Return [x, y] of the center of cell containing provided text 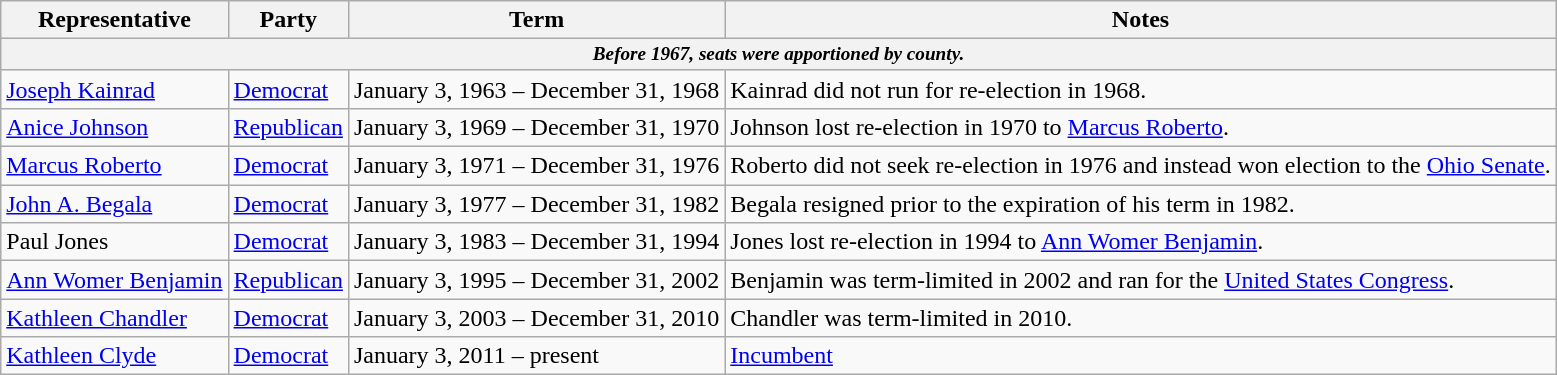
Roberto did not seek re-election in 1976 and instead won election to the Ohio Senate. [1141, 166]
Representative [114, 20]
Anice Johnson [114, 128]
Begala resigned prior to the expiration of his term in 1982. [1141, 204]
January 3, 1971 – December 31, 1976 [536, 166]
Jones lost re-election in 1994 to Ann Womer Benjamin. [1141, 242]
Notes [1141, 20]
Before 1967, seats were apportioned by county. [779, 55]
Kathleen Clyde [114, 356]
January 3, 1969 – December 31, 1970 [536, 128]
Ann Womer Benjamin [114, 280]
January 3, 1977 – December 31, 1982 [536, 204]
Term [536, 20]
January 3, 2003 – December 31, 2010 [536, 318]
Johnson lost re-election in 1970 to Marcus Roberto. [1141, 128]
January 3, 1963 – December 31, 1968 [536, 89]
Benjamin was term-limited in 2002 and ran for the United States Congress. [1141, 280]
Chandler was term-limited in 2010. [1141, 318]
Kainrad did not run for re-election in 1968. [1141, 89]
Paul Jones [114, 242]
January 3, 1983 – December 31, 1994 [536, 242]
Incumbent [1141, 356]
Party [288, 20]
Kathleen Chandler [114, 318]
Joseph Kainrad [114, 89]
Marcus Roberto [114, 166]
January 3, 2011 – present [536, 356]
John A. Begala [114, 204]
January 3, 1995 – December 31, 2002 [536, 280]
